Capture the cell that displays the provided text and extract its (X, Y) central coordinate. 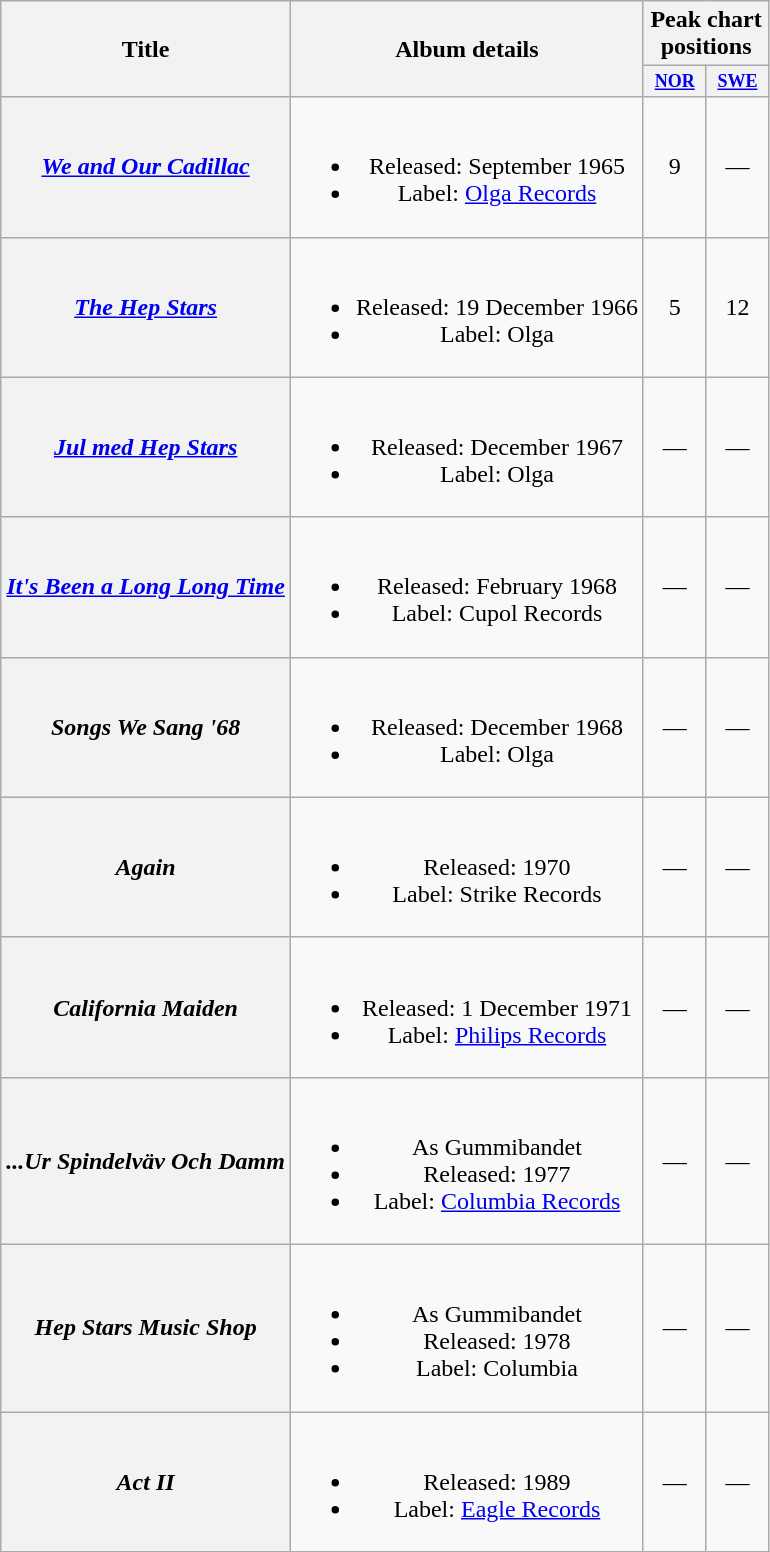
Released: 19 December 1966Label: Olga (466, 307)
Released: 1970Label: Strike Records (466, 867)
9 (674, 167)
Act II (146, 1482)
12 (738, 307)
Released: 1989Label: Eagle Records (466, 1482)
The Hep Stars (146, 307)
Jul med Hep Stars (146, 447)
Title (146, 49)
SWE (738, 82)
Released: 1 December 1971Label: Philips Records (466, 1007)
As GummibandetReleased: 1978Label: Columbia (466, 1328)
NOR (674, 82)
Album details (466, 49)
Released: December 1968Label: Olga (466, 727)
It's Been a Long Long Time (146, 587)
Again (146, 867)
We and Our Cadillac (146, 167)
5 (674, 307)
Released: September 1965Label: Olga Records (466, 167)
Songs We Sang '68 (146, 727)
Peak chart positions (706, 34)
California Maiden (146, 1007)
Hep Stars Music Shop (146, 1328)
...Ur Spindelväv Och Damm (146, 1160)
As GummibandetReleased: 1977Label: Columbia Records (466, 1160)
Released: February 1968Label: Cupol Records (466, 587)
Released: December 1967Label: Olga (466, 447)
